Pinpoint the cell where the given text exists, returning its [x, y] midpoint coordinate. 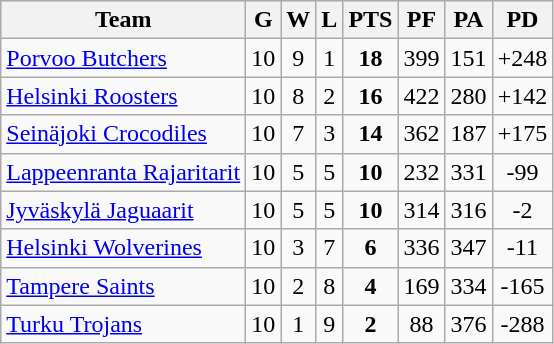
16 [370, 96]
187 [468, 134]
347 [468, 248]
334 [468, 286]
-11 [522, 248]
376 [468, 324]
Team [124, 20]
L [330, 20]
Tampere Saints [124, 286]
18 [370, 58]
280 [468, 96]
6 [370, 248]
PA [468, 20]
+175 [522, 134]
Lappeenranta Rajaritarit [124, 172]
Seinäjoki Crocodiles [124, 134]
169 [422, 286]
4 [370, 286]
Helsinki Roosters [124, 96]
+248 [522, 58]
88 [422, 324]
-99 [522, 172]
Jyväskylä Jaguaarit [124, 210]
399 [422, 58]
151 [468, 58]
331 [468, 172]
-2 [522, 210]
G [264, 20]
Helsinki Wolverines [124, 248]
14 [370, 134]
336 [422, 248]
314 [422, 210]
+142 [522, 96]
316 [468, 210]
PF [422, 20]
Turku Trojans [124, 324]
Porvoo Butchers [124, 58]
W [298, 20]
-288 [522, 324]
PTS [370, 20]
PD [522, 20]
362 [422, 134]
422 [422, 96]
-165 [522, 286]
232 [422, 172]
